Determine the [X, Y] coordinate at the center of the cell enclosing the given text.  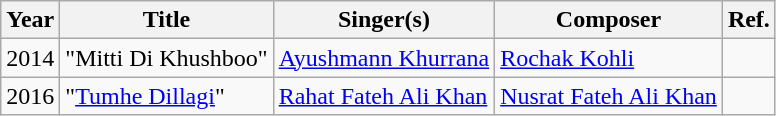
Singer(s) [384, 20]
"Tumhe Dillagi" [166, 96]
2016 [30, 96]
Nusrat Fateh Ali Khan [609, 96]
Ref. [748, 20]
Title [166, 20]
Rahat Fateh Ali Khan [384, 96]
"Mitti Di Khushboo" [166, 58]
Year [30, 20]
Composer [609, 20]
2014 [30, 58]
Rochak Kohli [609, 58]
Ayushmann Khurrana [384, 58]
